Determine the [x, y] coordinate at the center of the cell enclosing the given text.  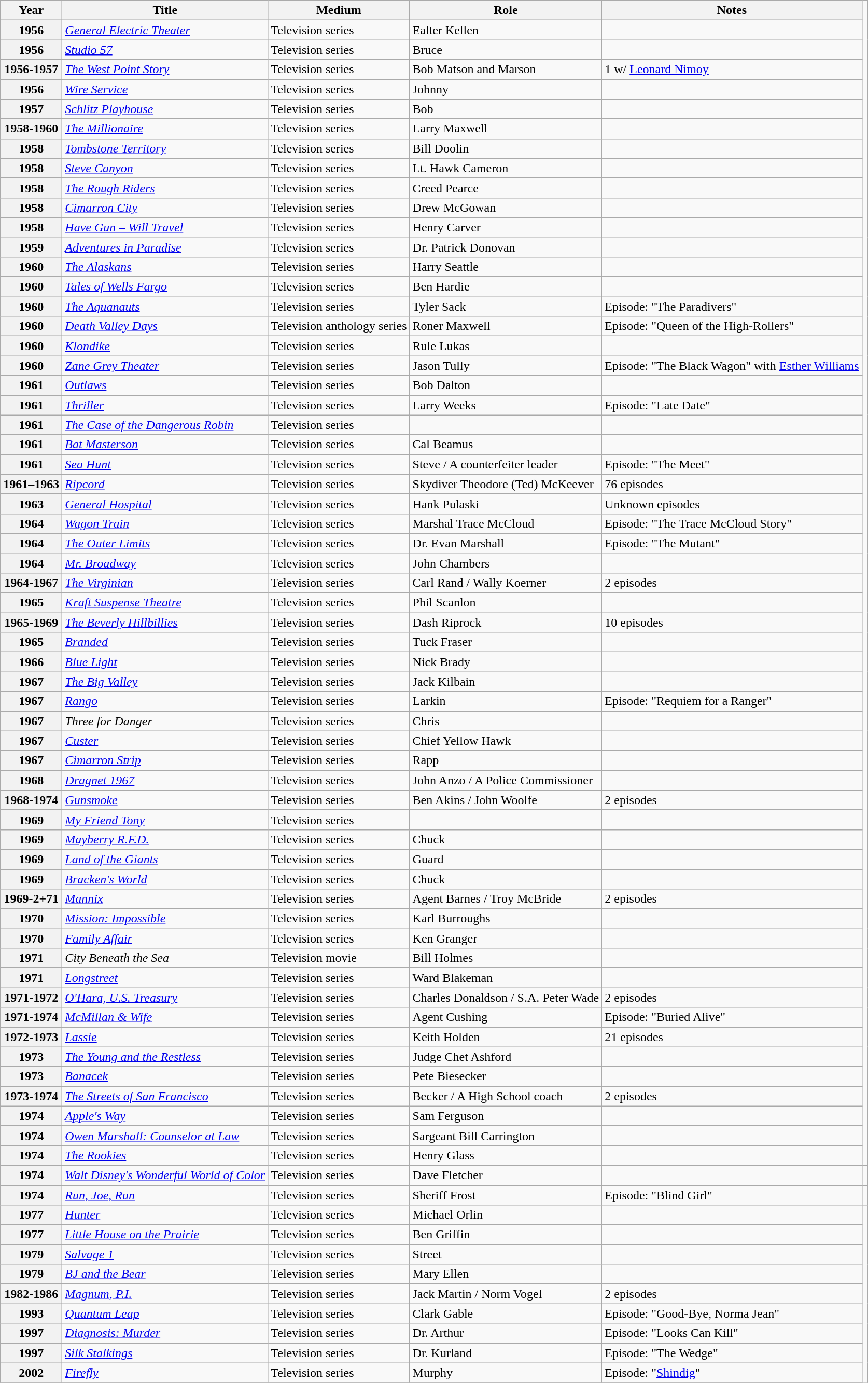
Mannix [165, 899]
Mission: Impossible [165, 919]
Ward Blakeman [506, 978]
Charles Donaldson / S.A. Peter Wade [506, 998]
General Hospital [165, 504]
Schlitz Playhouse [165, 109]
Larkin [506, 701]
Dash Riprock [506, 623]
John Anzo / A Police Commissioner [506, 780]
Harry Seattle [506, 267]
The Virginian [165, 583]
Episode: "The Meet" [732, 464]
Outlaws [165, 385]
Longstreet [165, 978]
Wagon Train [165, 523]
Mr. Broadway [165, 563]
Pete Biesecker [506, 1076]
Steve Canyon [165, 168]
1964-1967 [31, 583]
Hunter [165, 1215]
The Beverly Hillbillies [165, 623]
Johnny [506, 89]
The Rough Riders [165, 188]
Michael Orlin [506, 1215]
General Electric Theater [165, 30]
Bob Dalton [506, 385]
1972-1973 [31, 1037]
Diagnosis: Murder [165, 1333]
Wire Service [165, 89]
Gunsmoke [165, 800]
Blue Light [165, 662]
Clark Gable [506, 1313]
Owen Marshall: Counselor at Law [165, 1136]
Guard [506, 859]
Bill Doolin [506, 148]
Becker / A High School coach [506, 1096]
Magnum, P.I. [165, 1294]
1965-1969 [31, 623]
Family Affair [165, 938]
2002 [31, 1373]
City Beneath the Sea [165, 958]
Mary Ellen [506, 1274]
Episode: "The Mutant" [732, 543]
1968 [31, 780]
1959 [31, 247]
Rapp [506, 760]
1956-1957 [31, 70]
Bruce [506, 50]
Ben Griffin [506, 1235]
Mayberry R.F.D. [165, 839]
1958-1960 [31, 129]
Thriller [165, 405]
Episode: "Buried Alive" [732, 1017]
Sam Ferguson [506, 1116]
Nick Brady [506, 662]
Larry Maxwell [506, 129]
Television movie [339, 958]
McMillan & Wife [165, 1017]
The Streets of San Francisco [165, 1096]
Tombstone Territory [165, 148]
The Rookies [165, 1155]
Branded [165, 642]
Street [506, 1254]
Banacek [165, 1076]
Television anthology series [339, 326]
Land of the Giants [165, 859]
Medium [339, 10]
Apple's Way [165, 1116]
Sea Hunt [165, 464]
Skydiver Theodore (Ted) McKeever [506, 484]
Henry Glass [506, 1155]
Little House on the Prairie [165, 1235]
The Alaskans [165, 267]
Klondike [165, 346]
The Big Valley [165, 682]
Agent Barnes / Troy McBride [506, 899]
Bob [506, 109]
Rango [165, 701]
Sheriff Frost [506, 1195]
Bracken's World [165, 879]
76 episodes [732, 484]
Silk Stalkings [165, 1353]
Lt. Hawk Cameron [506, 168]
The Case of the Dangerous Robin [165, 425]
Quantum Leap [165, 1313]
The Young and the Restless [165, 1057]
10 episodes [732, 623]
Dr. Kurland [506, 1353]
Year [31, 10]
Bob Matson and Marson [506, 70]
Jason Tully [506, 366]
Jack Kilbain [506, 682]
1969-2+71 [31, 899]
Chris [506, 721]
Carl Rand / Wally Koerner [506, 583]
The Outer Limits [165, 543]
Salvage 1 [165, 1254]
Ealter Kellen [506, 30]
Custer [165, 741]
Unknown episodes [732, 504]
Murphy [506, 1373]
Three for Danger [165, 721]
The Aquanauts [165, 307]
Dr. Evan Marshall [506, 543]
Rule Lukas [506, 346]
Dragnet 1967 [165, 780]
Karl Burroughs [506, 919]
1 w/ Leonard Nimoy [732, 70]
Larry Weeks [506, 405]
Cal Beamus [506, 445]
Henry Carver [506, 227]
1971-1972 [31, 998]
Chief Yellow Hawk [506, 741]
Agent Cushing [506, 1017]
Roner Maxwell [506, 326]
1966 [31, 662]
Run, Joe, Run [165, 1195]
1993 [31, 1313]
Dave Fletcher [506, 1175]
Firefly [165, 1373]
Episode: "Late Date" [732, 405]
O'Hara, U.S. Treasury [165, 998]
Tales of Wells Fargo [165, 287]
Cimarron Strip [165, 760]
1961–1963 [31, 484]
Ken Granger [506, 938]
Steve / A counterfeiter leader [506, 464]
1971-1974 [31, 1017]
Studio 57 [165, 50]
Bat Masterson [165, 445]
Sargeant Bill Carrington [506, 1136]
Tyler Sack [506, 307]
Episode: "Blind Girl" [732, 1195]
Judge Chet Ashford [506, 1057]
Keith Holden [506, 1037]
Lassie [165, 1037]
Cimarron City [165, 208]
21 episodes [732, 1037]
The Millionaire [165, 129]
The West Point Story [165, 70]
Creed Pearce [506, 188]
Kraft Suspense Theatre [165, 603]
Episode: "The Wedge" [732, 1353]
Dr. Arthur [506, 1333]
Zane Grey Theater [165, 366]
Phil Scanlon [506, 603]
Episode: "Requiem for a Ranger" [732, 701]
Episode: "Queen of the High-Rollers" [732, 326]
Hank Pulaski [506, 504]
Ripcord [165, 484]
1982-1986 [31, 1294]
1968-1974 [31, 800]
My Friend Tony [165, 820]
Dr. Patrick Donovan [506, 247]
Episode: "The Trace McCloud Story" [732, 523]
1957 [31, 109]
Drew McGowan [506, 208]
Have Gun – Will Travel [165, 227]
Episode: "The Black Wagon" with Esther Williams [732, 366]
Title [165, 10]
Episode: "Looks Can Kill" [732, 1333]
Episode: "Good-Bye, Norma Jean" [732, 1313]
Walt Disney's Wonderful World of Color [165, 1175]
Tuck Fraser [506, 642]
1963 [31, 504]
Notes [732, 10]
Episode: "Shindig" [732, 1373]
BJ and the Bear [165, 1274]
Ben Akins / John Woolfe [506, 800]
Marshal Trace McCloud [506, 523]
Role [506, 10]
Jack Martin / Norm Vogel [506, 1294]
John Chambers [506, 563]
Bill Holmes [506, 958]
Death Valley Days [165, 326]
Ben Hardie [506, 287]
Episode: "The Paradivers" [732, 307]
Adventures in Paradise [165, 247]
1973-1974 [31, 1096]
